Output the [x, y] coordinate of the center of the cell containing the given text.  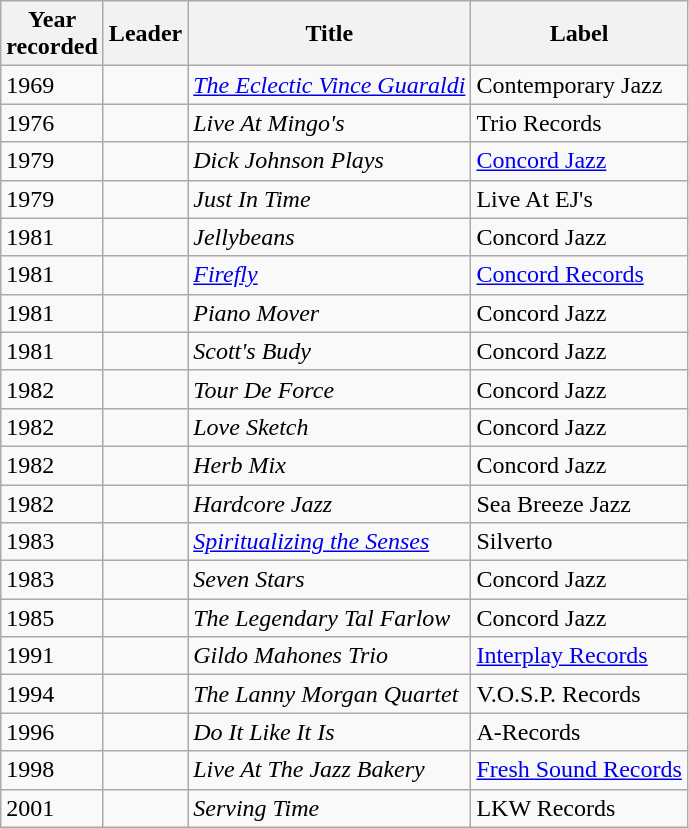
Label [579, 34]
Fresh Sound Records [579, 770]
1969 [52, 85]
1976 [52, 123]
V.O.S.P. Records [579, 694]
Live At The Jazz Bakery [330, 770]
The Legendary Tal Farlow [330, 618]
Title [330, 34]
Leader [145, 34]
Concord Records [579, 275]
Love Sketch [330, 427]
Year recorded [52, 34]
Spiritualizing the Senses [330, 542]
Jellybeans [330, 237]
Serving Time [330, 808]
1994 [52, 694]
Piano Mover [330, 313]
Contemporary Jazz [579, 85]
Dick Johnson Plays [330, 161]
1991 [52, 656]
A-Records [579, 732]
Trio Records [579, 123]
Just In Time [330, 199]
Interplay Records [579, 656]
The Lanny Morgan Quartet [330, 694]
Hardcore Jazz [330, 503]
1985 [52, 618]
Herb Mix [330, 465]
Do It Like It Is [330, 732]
Tour De Force [330, 389]
Live At EJ's [579, 199]
Gildo Mahones Trio [330, 656]
Silverto [579, 542]
The Eclectic Vince Guaraldi [330, 85]
Live At Mingo's [330, 123]
2001 [52, 808]
Scott's Budy [330, 351]
Seven Stars [330, 580]
1998 [52, 770]
Firefly [330, 275]
1996 [52, 732]
Sea Breeze Jazz [579, 503]
LKW Records [579, 808]
